Find where the given text appears and provide that cell's center as [x, y] coordinate. 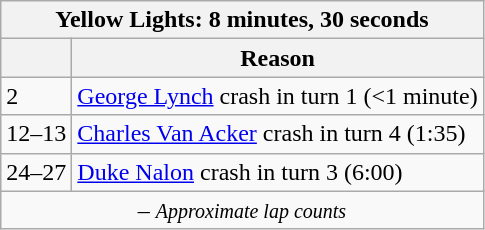
George Lynch crash in turn 1 (<1 minute) [278, 96]
24–27 [36, 172]
2 [36, 96]
Reason [278, 58]
Yellow Lights: 8 minutes, 30 seconds [242, 20]
– Approximate lap counts [242, 210]
Duke Nalon crash in turn 3 (6:00) [278, 172]
12–13 [36, 134]
Charles Van Acker crash in turn 4 (1:35) [278, 134]
